Extract the (x, y) coordinate from the center of the cell holding the provided text.  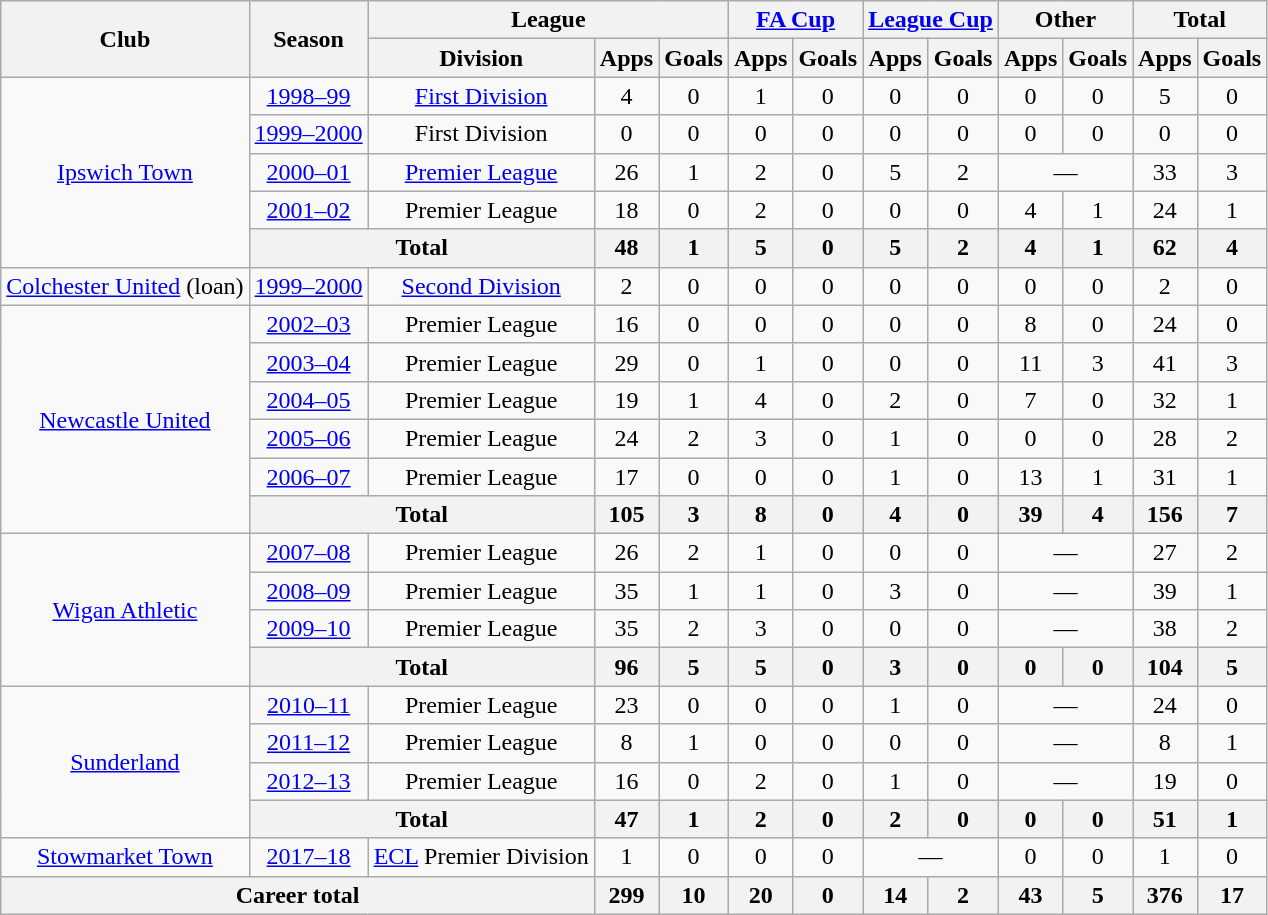
27 (1165, 553)
Newcastle United (125, 419)
Club (125, 39)
Other (1065, 20)
League (548, 20)
Season (308, 39)
2006–07 (308, 477)
14 (896, 895)
Career total (298, 895)
2008–09 (308, 591)
48 (626, 248)
2007–08 (308, 553)
Colchester United (loan) (125, 286)
FA Cup (795, 20)
ECL Premier Division (481, 857)
11 (1030, 362)
Division (481, 58)
Second Division (481, 286)
2012–13 (308, 781)
1998–99 (308, 96)
League Cup (931, 20)
2004–05 (308, 400)
Stowmarket Town (125, 857)
10 (694, 895)
2009–10 (308, 629)
32 (1165, 400)
43 (1030, 895)
376 (1165, 895)
96 (626, 667)
51 (1165, 819)
2010–11 (308, 705)
299 (626, 895)
2003–04 (308, 362)
41 (1165, 362)
23 (626, 705)
20 (760, 895)
Sunderland (125, 762)
33 (1165, 172)
104 (1165, 667)
13 (1030, 477)
105 (626, 515)
2017–18 (308, 857)
29 (626, 362)
31 (1165, 477)
Ipswich Town (125, 172)
2000–01 (308, 172)
18 (626, 210)
2005–06 (308, 438)
2001–02 (308, 210)
28 (1165, 438)
Wigan Athletic (125, 610)
62 (1165, 248)
47 (626, 819)
38 (1165, 629)
156 (1165, 515)
2011–12 (308, 743)
2002–03 (308, 324)
